Output the [X, Y] coordinate of the center of the cell containing the given text.  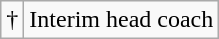
† [12, 20]
Interim head coach [122, 20]
